Provide the [x, y] coordinate of the cell's center where the given text is located.  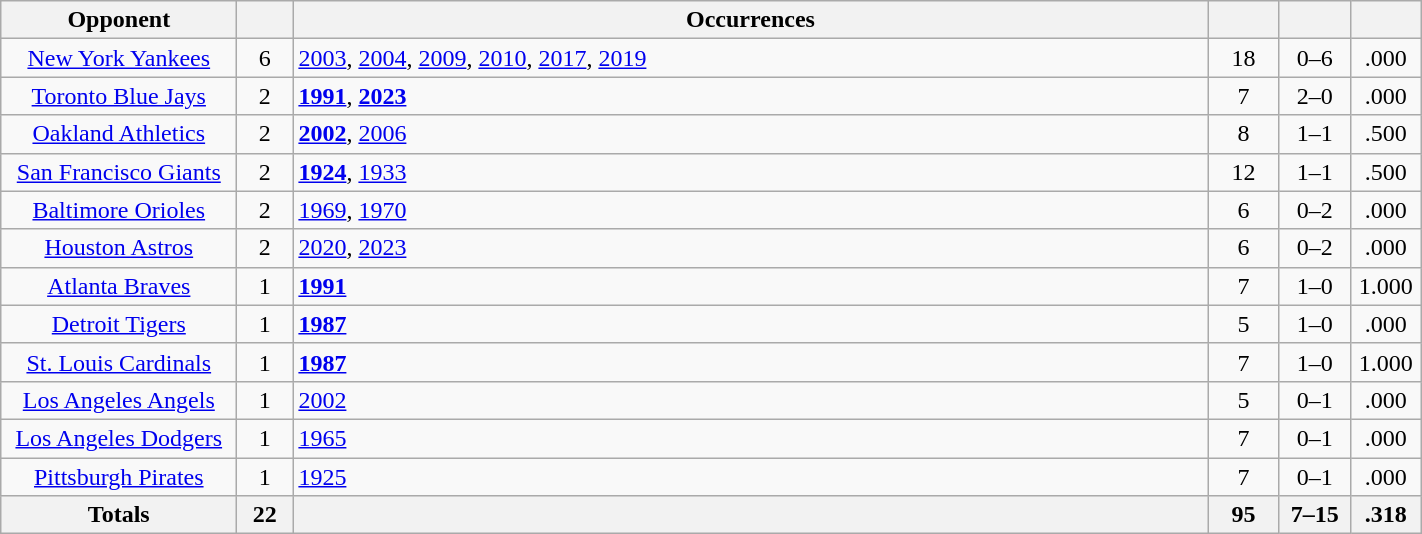
2003, 2004, 2009, 2010, 2017, 2019 [750, 58]
.318 [1386, 515]
Houston Astros [119, 248]
Los Angeles Dodgers [119, 438]
2002 [750, 400]
2002, 2006 [750, 134]
Baltimore Orioles [119, 210]
San Francisco Giants [119, 172]
Toronto Blue Jays [119, 96]
1965 [750, 438]
1991, 2023 [750, 96]
Los Angeles Angels [119, 400]
Opponent [119, 20]
8 [1244, 134]
7–15 [1314, 515]
Detroit Tigers [119, 324]
1925 [750, 477]
St. Louis Cardinals [119, 362]
22 [265, 515]
1924, 1933 [750, 172]
Atlanta Braves [119, 286]
2020, 2023 [750, 248]
Totals [119, 515]
New York Yankees [119, 58]
Oakland Athletics [119, 134]
Occurrences [750, 20]
0–6 [1314, 58]
2–0 [1314, 96]
1991 [750, 286]
Pittsburgh Pirates [119, 477]
1969, 1970 [750, 210]
18 [1244, 58]
95 [1244, 515]
12 [1244, 172]
